For the text-containing cell, return its midpoint in [X, Y] coordinate format. 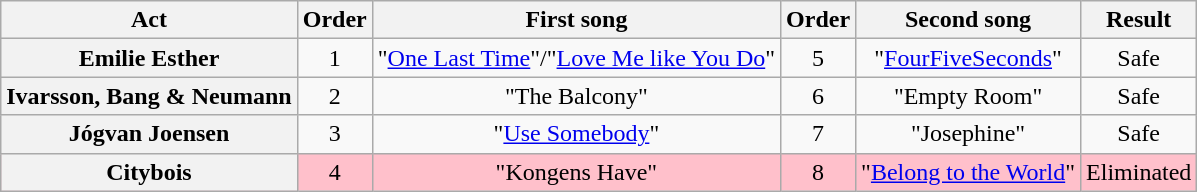
"The Balcony" [576, 96]
"Use Somebody" [576, 134]
3 [334, 134]
8 [818, 172]
7 [818, 134]
1 [334, 58]
4 [334, 172]
"Kongens Have" [576, 172]
Eliminated [1139, 172]
Citybois [149, 172]
Emilie Esther [149, 58]
"Josephine" [968, 134]
"FourFiveSeconds" [968, 58]
First song [576, 20]
"One Last Time"/"Love Me like You Do" [576, 58]
2 [334, 96]
6 [818, 96]
Jógvan Joensen [149, 134]
"Belong to the World" [968, 172]
5 [818, 58]
"Empty Room" [968, 96]
Act [149, 20]
Result [1139, 20]
Ivarsson, Bang & Neumann [149, 96]
Second song [968, 20]
